Pinpoint the cell where the given text exists, returning its [x, y] midpoint coordinate. 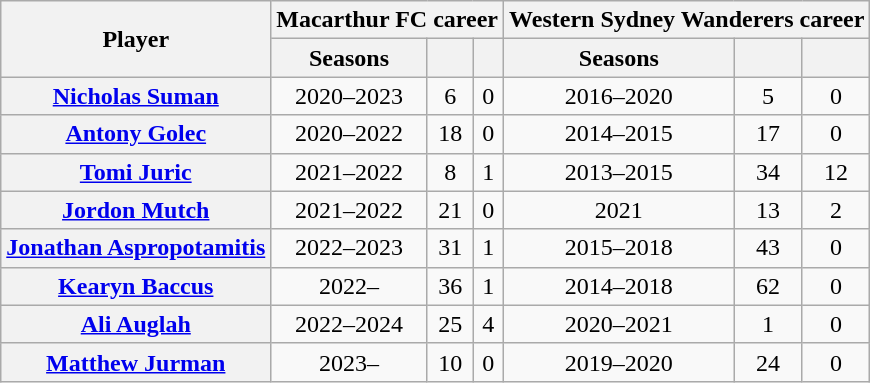
2021 [620, 210]
Tomi Juric [136, 172]
13 [768, 210]
Jordon Mutch [136, 210]
5 [768, 96]
2022– [349, 286]
2 [836, 210]
34 [768, 172]
4 [488, 324]
10 [450, 362]
12 [836, 172]
Ali Auglah [136, 324]
Western Sydney Wanderers career [687, 20]
6 [450, 96]
25 [450, 324]
Matthew Jurman [136, 362]
2015–2018 [620, 248]
18 [450, 134]
17 [768, 134]
2014–2015 [620, 134]
62 [768, 286]
Nicholas Suman [136, 96]
24 [768, 362]
2020–2021 [620, 324]
Kearyn Baccus [136, 286]
21 [450, 210]
2023– [349, 362]
2013–2015 [620, 172]
31 [450, 248]
Player [136, 39]
2014–2018 [620, 286]
Macarthur FC career [388, 20]
8 [450, 172]
36 [450, 286]
2020–2022 [349, 134]
Jonathan Aspropotamitis [136, 248]
2020–2023 [349, 96]
Antony Golec [136, 134]
2022–2024 [349, 324]
43 [768, 248]
2022–2023 [349, 248]
2016–2020 [620, 96]
2019–2020 [620, 362]
